For the text-containing cell, return its midpoint in [x, y] coordinate format. 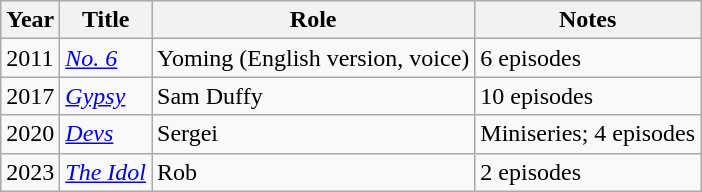
Role [314, 20]
Notes [588, 20]
Year [30, 20]
2011 [30, 58]
The Idol [106, 172]
Yoming (English version, voice) [314, 58]
6 episodes [588, 58]
2017 [30, 96]
2023 [30, 172]
Rob [314, 172]
Sam Duffy [314, 96]
Sergei [314, 134]
10 episodes [588, 96]
Devs [106, 134]
Miniseries; 4 episodes [588, 134]
2020 [30, 134]
2 episodes [588, 172]
No. 6 [106, 58]
Title [106, 20]
Gypsy [106, 96]
